Output the (X, Y) coordinate of the center of the cell containing the given text.  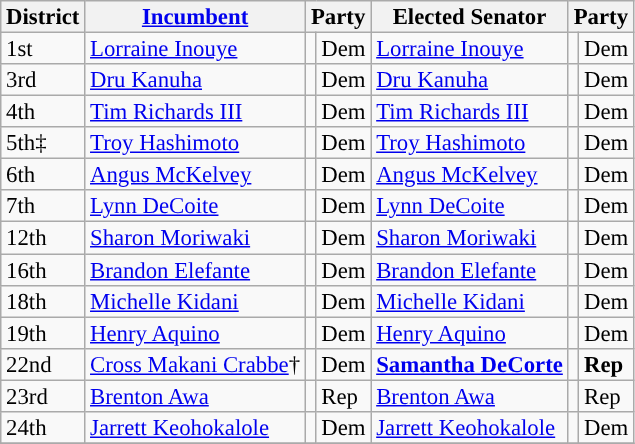
District (43, 17)
22nd (43, 364)
Samantha DeCorte (470, 364)
24th (43, 428)
3rd (43, 80)
12th (43, 238)
23rd (43, 396)
5th‡ (43, 143)
7th (43, 206)
Incumbent (196, 17)
1st (43, 49)
Elected Senator (470, 17)
16th (43, 270)
6th (43, 175)
18th (43, 301)
19th (43, 333)
Cross Makani Crabbe† (196, 364)
4th (43, 112)
